Find where the given text appears and provide that cell's center as (x, y) coordinate. 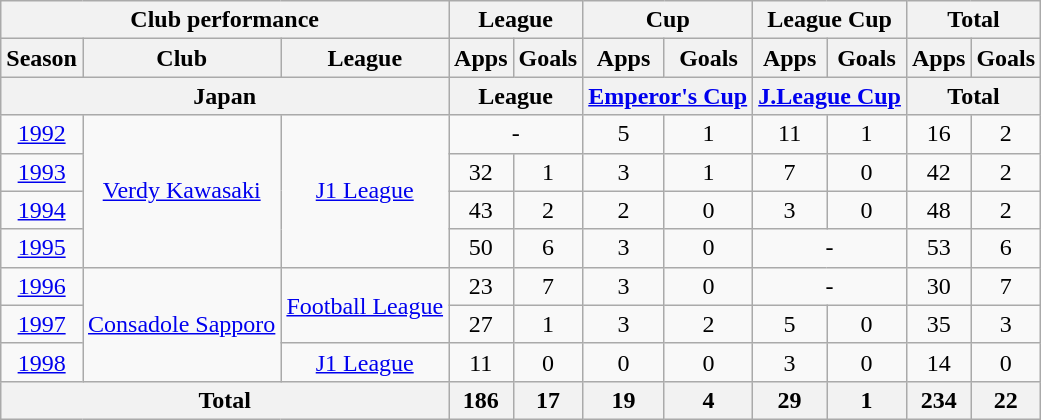
1998 (42, 362)
234 (938, 400)
Consadole Sapporo (181, 324)
50 (481, 248)
48 (938, 210)
43 (481, 210)
14 (938, 362)
17 (548, 400)
J.League Cup (830, 96)
29 (790, 400)
League Cup (830, 20)
1993 (42, 172)
53 (938, 248)
Season (42, 58)
Emperor's Cup (668, 96)
1994 (42, 210)
186 (481, 400)
Cup (668, 20)
1992 (42, 134)
Club (181, 58)
19 (624, 400)
30 (938, 286)
42 (938, 172)
16 (938, 134)
1996 (42, 286)
1995 (42, 248)
22 (1006, 400)
4 (708, 400)
Football League (365, 305)
35 (938, 324)
23 (481, 286)
Verdy Kawasaki (181, 191)
32 (481, 172)
27 (481, 324)
Club performance (225, 20)
1997 (42, 324)
Japan (225, 96)
